Pinpoint the cell where the given text exists, returning its (x, y) midpoint coordinate. 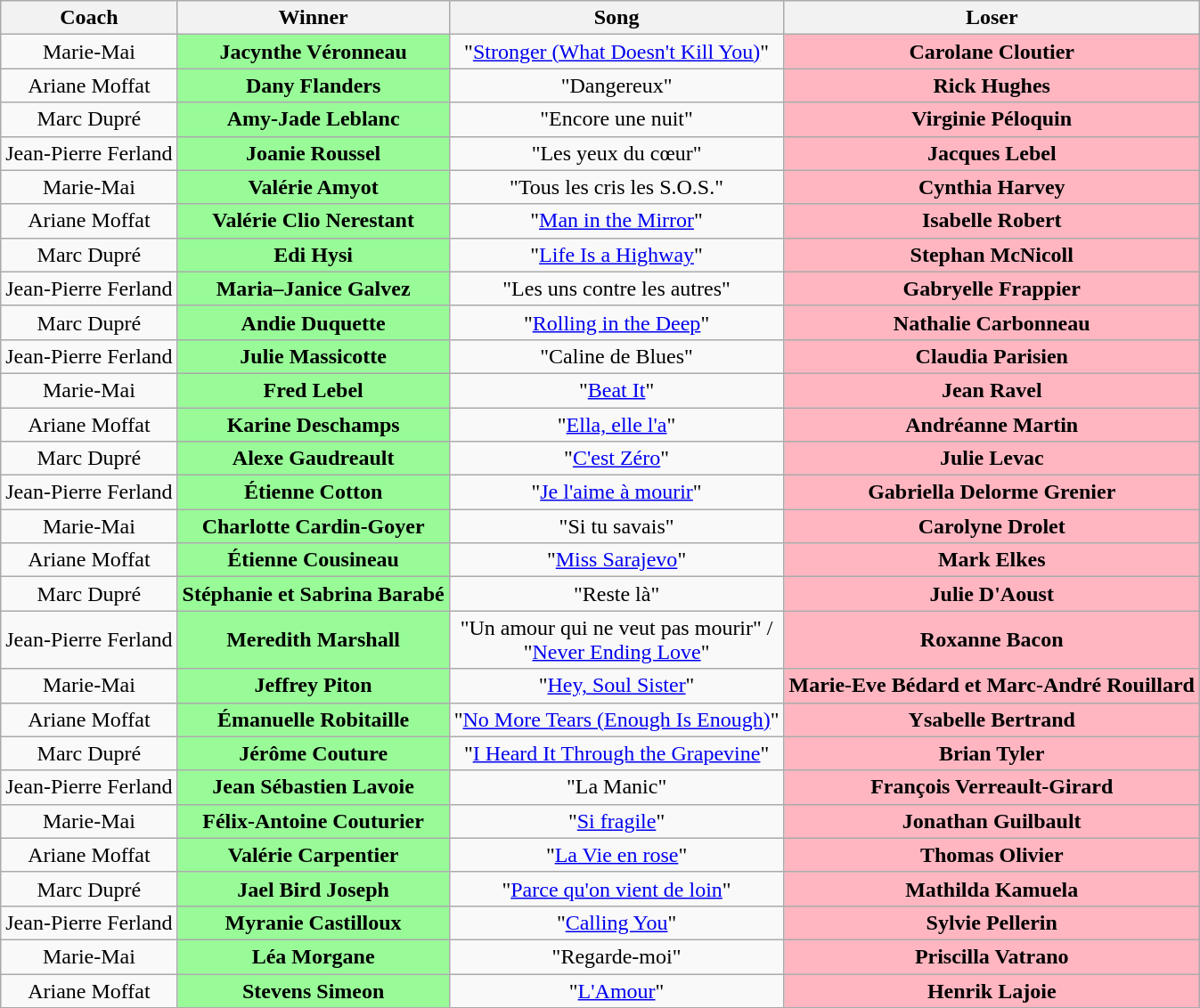
"Hey, Soul Sister" (616, 686)
Joanie Roussel (314, 153)
"Les yeux du cœur" (616, 153)
Sylvie Pellerin (992, 923)
Valérie Clio Nerestant (314, 221)
Jeffrey Piton (314, 686)
Winner (314, 18)
"Stronger (What Doesn't Kill You)" (616, 52)
Claudia Parisien (992, 356)
Jean Ravel (992, 390)
Loser (992, 18)
Song (616, 18)
Julie Massicotte (314, 356)
"C'est Zéro" (616, 459)
Stevens Simeon (314, 991)
Amy-Jade Leblanc (314, 119)
Valérie Carpentier (314, 855)
François Verreault-Girard (992, 787)
Léa Morgane (314, 956)
"Rolling in the Deep" (616, 322)
Jael Bird Joseph (314, 889)
"Je l'aime à mourir" (616, 492)
"Tous les cris les S.O.S." (616, 187)
Mathilda Kamuela (992, 889)
Henrik Lajoie (992, 991)
"Caline de Blues" (616, 356)
"Reste là" (616, 594)
Myranie Castilloux (314, 923)
Andie Duquette (314, 322)
Étienne Cotton (314, 492)
"Ella, elle l'a" (616, 425)
Mark Elkes (992, 560)
Félix-Antoine Couturier (314, 821)
Stéphanie et Sabrina Barabé (314, 594)
Gabriella Delorme Grenier (992, 492)
Andréanne Martin (992, 425)
Cynthia Harvey (992, 187)
"Parce qu'on vient de loin" (616, 889)
Rick Hughes (992, 85)
Carolyne Drolet (992, 526)
Priscilla Vatrano (992, 956)
Jacynthe Véronneau (314, 52)
"I Heard It Through the Grapevine" (616, 753)
Virginie Péloquin (992, 119)
Coach (89, 18)
Dany Flanders (314, 85)
Alexe Gaudreault (314, 459)
Isabelle Robert (992, 221)
"Man in the Mirror" (616, 221)
Gabryelle Frappier (992, 289)
"Beat It" (616, 390)
"Regarde-moi" (616, 956)
Carolane Cloutier (992, 52)
"Calling You" (616, 923)
Julie D'Aoust (992, 594)
Émanuelle Robitaille (314, 719)
Karine Deschamps (314, 425)
Étienne Cousineau (314, 560)
Thomas Olivier (992, 855)
"Encore une nuit" (616, 119)
Charlotte Cardin-Goyer (314, 526)
Jacques Lebel (992, 153)
"Un amour qui ne veut pas mourir" / "Never Ending Love" (616, 639)
Valérie Amyot (314, 187)
"La Vie en rose" (616, 855)
"Life Is a Highway" (616, 255)
Fred Lebel (314, 390)
Stephan McNicoll (992, 255)
"La Manic" (616, 787)
Brian Tyler (992, 753)
"Les uns contre les autres" (616, 289)
"No More Tears (Enough Is Enough)" (616, 719)
Ysabelle Bertrand (992, 719)
Jean Sébastien Lavoie (314, 787)
"L'Amour" (616, 991)
Nathalie Carbonneau (992, 322)
Roxanne Bacon (992, 639)
Jonathan Guilbault (992, 821)
Jérôme Couture (314, 753)
"Miss Sarajevo" (616, 560)
"Si tu savais" (616, 526)
Meredith Marshall (314, 639)
"Dangereux" (616, 85)
Julie Levac (992, 459)
Marie-Eve Bédard et Marc-André Rouillard (992, 686)
Maria–Janice Galvez (314, 289)
"Si fragile" (616, 821)
Edi Hysi (314, 255)
